Return [X, Y] of the center of cell containing provided text 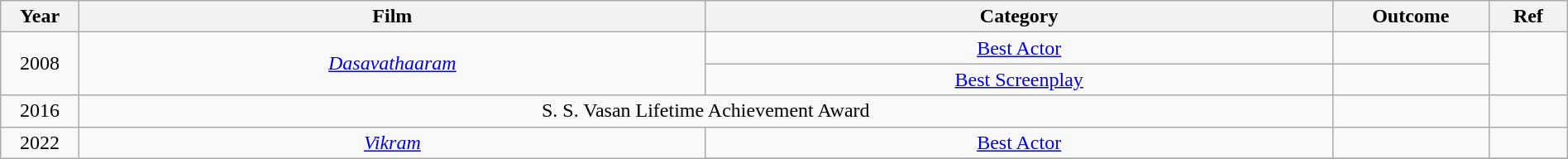
Category [1019, 17]
2022 [40, 142]
S. S. Vasan Lifetime Achievement Award [705, 111]
Dasavathaaram [392, 64]
Film [392, 17]
2016 [40, 111]
Year [40, 17]
Ref [1528, 17]
Vikram [392, 142]
2008 [40, 64]
Best Screenplay [1019, 79]
Outcome [1411, 17]
